Capture the cell that displays the provided text and extract its (x, y) central coordinate. 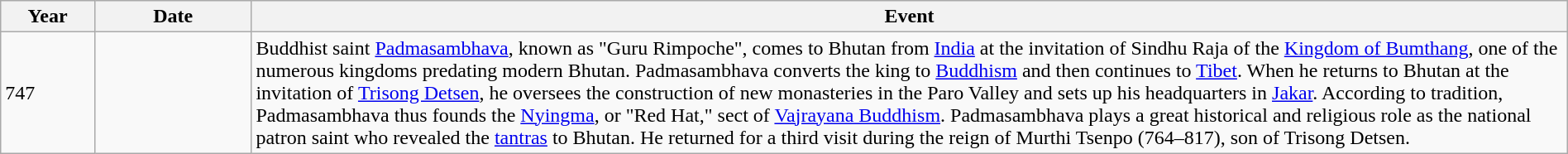
747 (48, 93)
Date (172, 17)
Event (910, 17)
Year (48, 17)
